Find where the given text appears and provide that cell's center as [X, Y] coordinate. 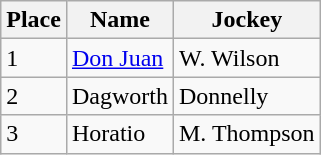
Jockey [246, 20]
1 [34, 58]
Donnelly [246, 96]
3 [34, 134]
W. Wilson [246, 58]
M. Thompson [246, 134]
2 [34, 96]
Dagworth [120, 96]
Horatio [120, 134]
Name [120, 20]
Don Juan [120, 58]
Place [34, 20]
